Provide the [X, Y] coordinate of the cell's center where the given text is located.  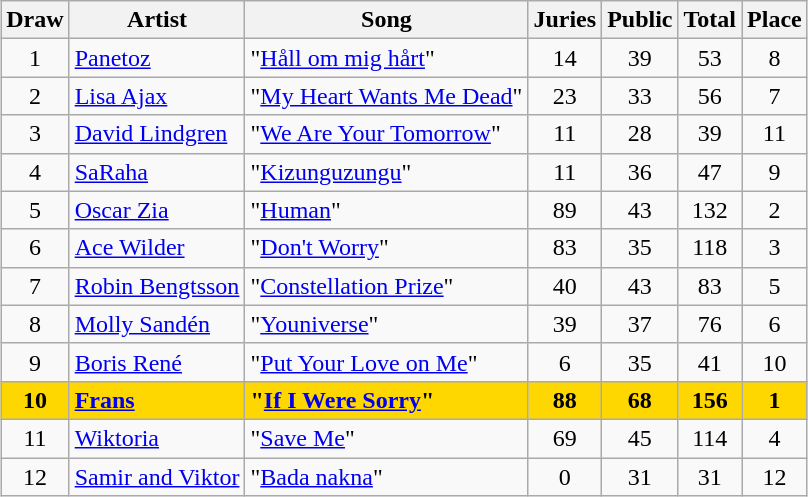
76 [710, 324]
114 [710, 438]
"Bada nakna" [386, 477]
Frans [157, 400]
23 [565, 96]
"If I Were Sorry" [386, 400]
53 [710, 58]
Song [386, 20]
132 [710, 210]
Place [775, 20]
Wiktoria [157, 438]
28 [640, 134]
156 [710, 400]
Ace Wilder [157, 248]
45 [640, 438]
"Put Your Love on Me" [386, 362]
0 [565, 477]
36 [640, 172]
"My Heart Wants Me Dead" [386, 96]
Total [710, 20]
"Save Me" [386, 438]
33 [640, 96]
37 [640, 324]
Artist [157, 20]
118 [710, 248]
40 [565, 286]
"We Are Your Tomorrow" [386, 134]
"Youniverse" [386, 324]
41 [710, 362]
Molly Sandén [157, 324]
88 [565, 400]
68 [640, 400]
Lisa Ajax [157, 96]
"Kizunguzungu" [386, 172]
Samir and Viktor [157, 477]
14 [565, 58]
Draw [35, 20]
"Don't Worry" [386, 248]
Juries [565, 20]
47 [710, 172]
"Constellation Prize" [386, 286]
89 [565, 210]
Panetoz [157, 58]
Boris René [157, 362]
Public [640, 20]
"Human" [386, 210]
SaRaha [157, 172]
"Håll om mig hårt" [386, 58]
69 [565, 438]
Robin Bengtsson [157, 286]
David Lindgren [157, 134]
56 [710, 96]
Oscar Zia [157, 210]
